From the cell containing the given text, extract its center point as (X, Y) coordinate. 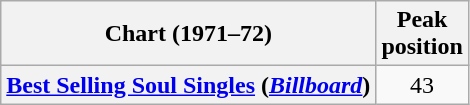
Peakposition (422, 34)
Best Selling Soul Singles (Billboard) (188, 85)
Chart (1971–72) (188, 34)
43 (422, 85)
